Locate the cell with the specified text and output its [x, y] center coordinate. 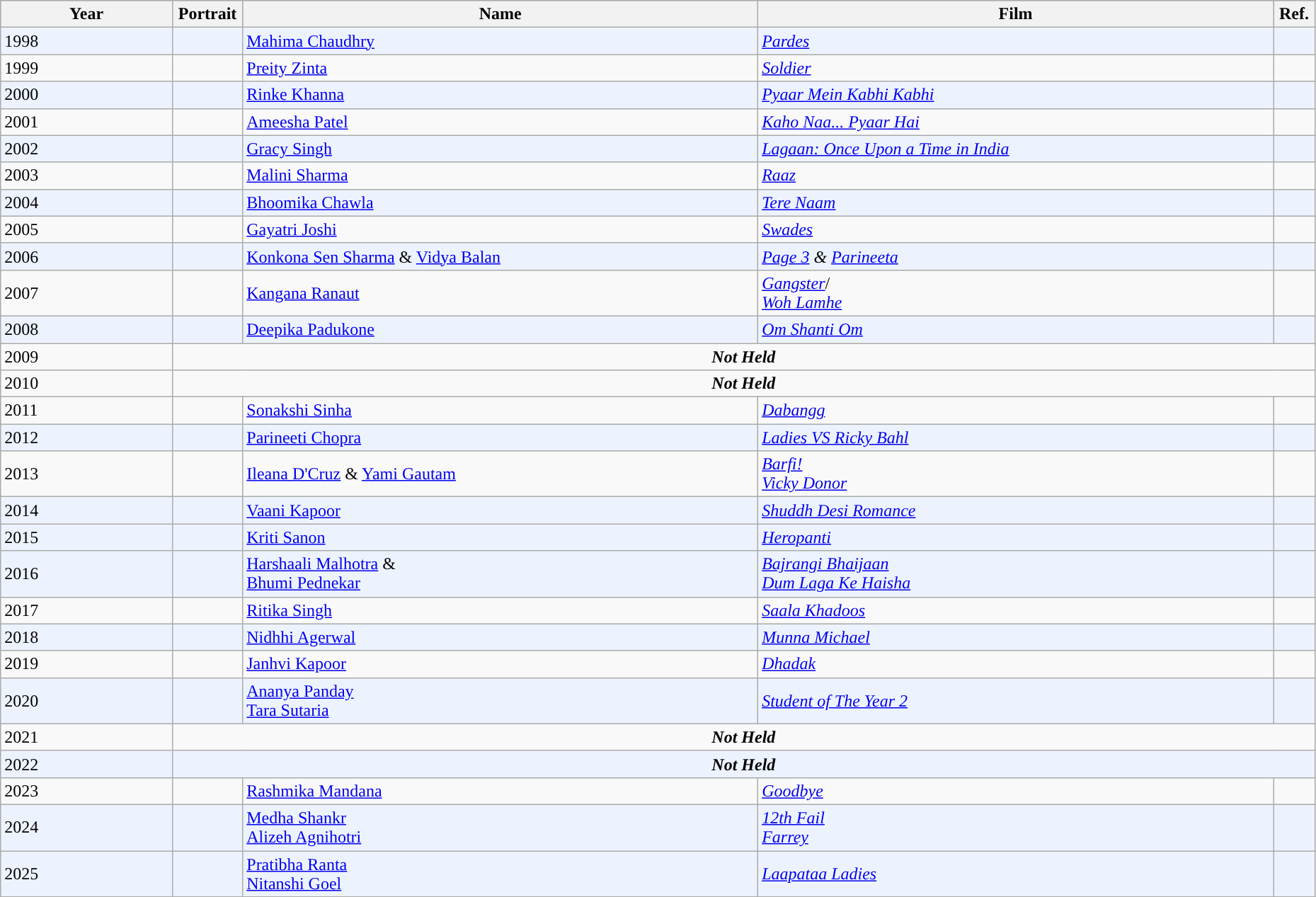
Name [500, 14]
2014 [86, 510]
Harshaali Malhotra &Bhumi Pednekar [500, 573]
Nidhhi Agerwal [500, 637]
Film [1016, 14]
Om Shanti Om [1016, 329]
Janhvi Kapoor [500, 664]
Lagaan: Once Upon a Time in India [1016, 149]
2009 [86, 356]
2021 [86, 737]
2019 [86, 664]
Gracy Singh [500, 149]
Gayatri Joshi [500, 229]
Kriti Sanon [500, 537]
Tere Naam [1016, 202]
Swades [1016, 229]
Deepika Padukone [500, 329]
Ameesha Patel [500, 122]
Medha ShankrAlizeh Agnihotri [500, 827]
Ref. [1294, 14]
12th FailFarrey [1016, 827]
2018 [86, 637]
Laapataa Ladies [1016, 874]
2015 [86, 537]
Shuddh Desi Romance [1016, 510]
2008 [86, 329]
2010 [86, 384]
Gangster/Woh Lamhe [1016, 293]
Year [86, 14]
Soldier [1016, 68]
Mahima Chaudhry [500, 41]
1999 [86, 68]
2005 [86, 229]
Page 3 & Parineeta [1016, 256]
2004 [86, 202]
Barfi!Vicky Donor [1016, 474]
Preity Zinta [500, 68]
Rinke Khanna [500, 95]
2016 [86, 573]
2025 [86, 874]
2000 [86, 95]
Ileana D'Cruz & Yami Gautam [500, 474]
Bhoomika Chawla [500, 202]
Student of The Year 2 [1016, 701]
Portrait [207, 14]
1998 [86, 41]
2013 [86, 474]
Kaho Naa... Pyaar Hai [1016, 122]
2012 [86, 438]
2006 [86, 256]
Goodbye [1016, 791]
Heropanti [1016, 537]
Munna Michael [1016, 637]
2020 [86, 701]
Saala Khadoos [1016, 610]
Rashmika Mandana [500, 791]
Vaani Kapoor [500, 510]
Malini Sharma [500, 176]
2001 [86, 122]
2002 [86, 149]
2017 [86, 610]
Parineeti Chopra [500, 438]
Pardes [1016, 41]
Ladies VS Ricky Bahl [1016, 438]
Pratibha RantaNitanshi Goel [500, 874]
2022 [86, 764]
2023 [86, 791]
Dhadak [1016, 664]
Kangana Ranaut [500, 293]
Pyaar Mein Kabhi Kabhi [1016, 95]
Ritika Singh [500, 610]
2003 [86, 176]
2011 [86, 411]
Raaz [1016, 176]
Bajrangi Bhaijaan Dum Laga Ke Haisha [1016, 573]
Konkona Sen Sharma & Vidya Balan [500, 256]
Dabangg [1016, 411]
Ananya PandayTara Sutaria [500, 701]
2024 [86, 827]
Sonakshi Sinha [500, 411]
2007 [86, 293]
